Find where the given text appears and provide that cell's center as [x, y] coordinate. 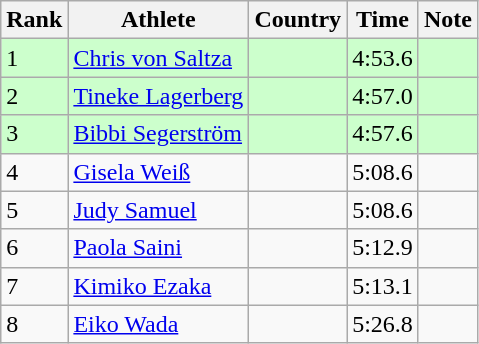
Rank [34, 20]
4 [34, 172]
Bibbi Segerström [158, 134]
1 [34, 58]
3 [34, 134]
6 [34, 248]
Kimiko Ezaka [158, 286]
5:12.9 [383, 248]
Chris von Saltza [158, 58]
Country [298, 20]
4:57.0 [383, 96]
8 [34, 324]
2 [34, 96]
Gisela Weiß [158, 172]
5 [34, 210]
Athlete [158, 20]
Eiko Wada [158, 324]
5:13.1 [383, 286]
Note [448, 20]
Judy Samuel [158, 210]
5:26.8 [383, 324]
Tineke Lagerberg [158, 96]
7 [34, 286]
4:53.6 [383, 58]
Time [383, 20]
4:57.6 [383, 134]
Paola Saini [158, 248]
